Capture the cell that displays the provided text and extract its (x, y) central coordinate. 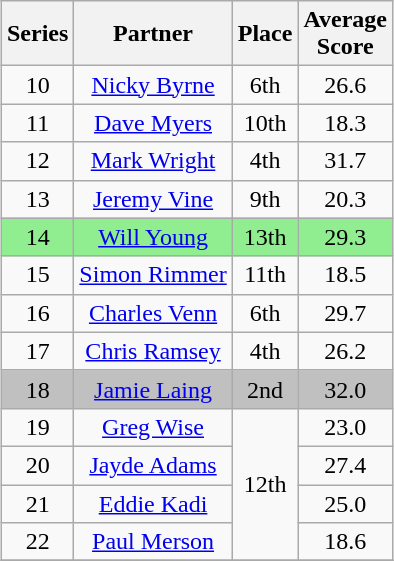
10 (37, 85)
25.0 (346, 503)
Series (37, 34)
13 (37, 199)
Charles Venn (153, 313)
Jayde Adams (153, 465)
18.6 (346, 542)
Simon Rimmer (153, 275)
10th (265, 123)
12th (265, 484)
11 (37, 123)
19 (37, 427)
11th (265, 275)
26.6 (346, 85)
23.0 (346, 427)
Place (265, 34)
9th (265, 199)
21 (37, 503)
32.0 (346, 389)
Eddie Kadi (153, 503)
16 (37, 313)
31.7 (346, 161)
Dave Myers (153, 123)
Jeremy Vine (153, 199)
18 (37, 389)
Paul Merson (153, 542)
Jamie Laing (153, 389)
15 (37, 275)
Greg Wise (153, 427)
Chris Ramsey (153, 351)
Partner (153, 34)
14 (37, 237)
20 (37, 465)
12 (37, 161)
22 (37, 542)
29.7 (346, 313)
18.5 (346, 275)
AverageScore (346, 34)
2nd (265, 389)
17 (37, 351)
13th (265, 237)
29.3 (346, 237)
18.3 (346, 123)
27.4 (346, 465)
Nicky Byrne (153, 85)
Will Young (153, 237)
Mark Wright (153, 161)
20.3 (346, 199)
26.2 (346, 351)
